From the cell containing the given text, extract its center point as [X, Y] coordinate. 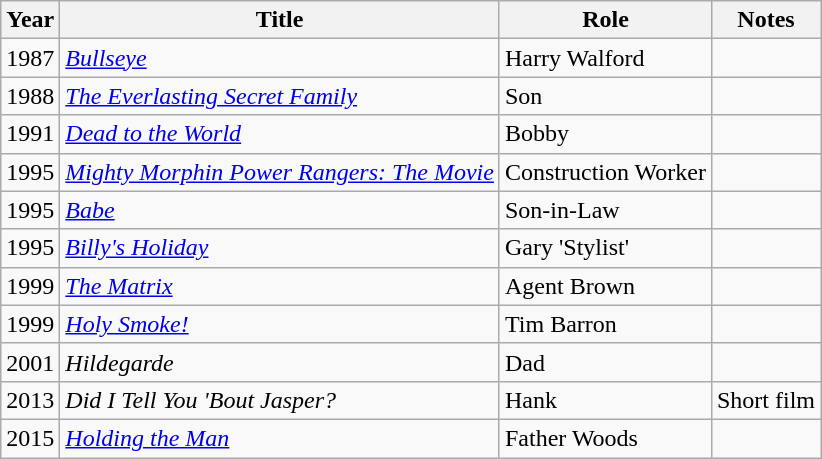
Father Woods [605, 438]
Notes [766, 20]
1988 [30, 96]
Agent Brown [605, 286]
2015 [30, 438]
Mighty Morphin Power Rangers: The Movie [280, 172]
Short film [766, 400]
Holy Smoke! [280, 324]
Role [605, 20]
The Everlasting Secret Family [280, 96]
Babe [280, 210]
Holding the Man [280, 438]
2001 [30, 362]
2013 [30, 400]
Hildegarde [280, 362]
Year [30, 20]
The Matrix [280, 286]
Did I Tell You 'Bout Jasper? [280, 400]
Construction Worker [605, 172]
1991 [30, 134]
Bobby [605, 134]
Dead to the World [280, 134]
Title [280, 20]
1987 [30, 58]
Bullseye [280, 58]
Dad [605, 362]
Billy's Holiday [280, 248]
Hank [605, 400]
Tim Barron [605, 324]
Son [605, 96]
Harry Walford [605, 58]
Son-in-Law [605, 210]
Gary 'Stylist' [605, 248]
